Find where the given text appears and provide that cell's center as [X, Y] coordinate. 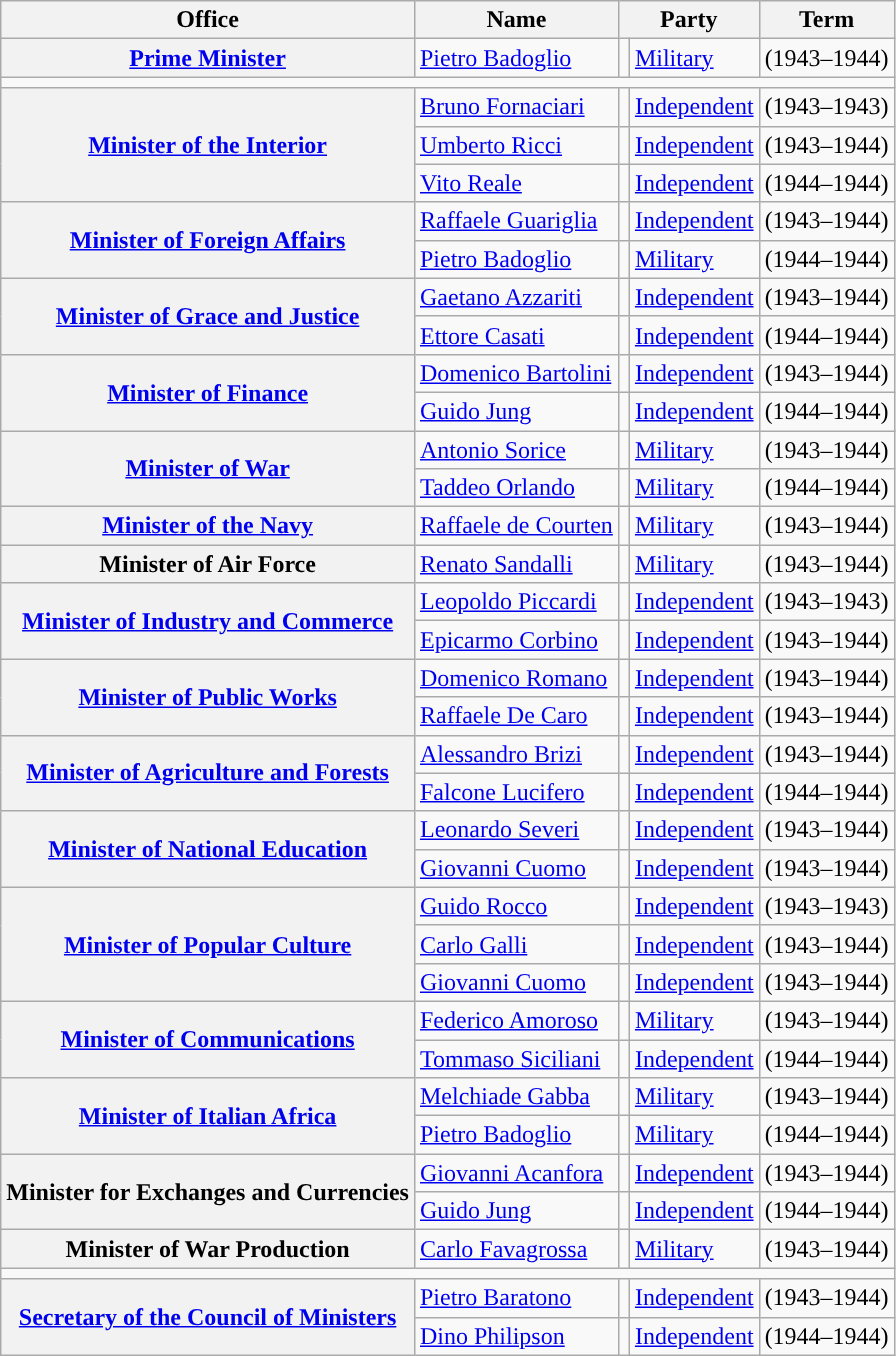
Leopoldo Piccardi [516, 602]
Vito Reale [516, 183]
Antonio Sorice [516, 449]
Minister of War Production [208, 1249]
Epicarmo Corbino [516, 640]
Minister of National Education [208, 849]
Ettore Casati [516, 335]
Raffaele Guariglia [516, 221]
Alessandro Brizi [516, 754]
Renato Sandalli [516, 564]
Dino Philipson [516, 1336]
Minister of Agriculture and Forests [208, 773]
Federico Amoroso [516, 1020]
Minister of the Navy [208, 526]
Domenico Romano [516, 678]
Minister of Grace and Justice [208, 316]
Umberto Ricci [516, 145]
Falcone Lucifero [516, 792]
Guido Rocco [516, 906]
Domenico Bartolini [516, 373]
Raffaele De Caro [516, 716]
Melchiade Gabba [516, 1097]
Leonardo Severi [516, 830]
Secretary of the Council of Ministers [208, 1317]
Office [208, 20]
Bruno Fornaciari [516, 107]
Minister of Italian Africa [208, 1116]
Pietro Baratono [516, 1298]
Name [516, 20]
Minister of Foreign Affairs [208, 240]
Minister for Exchanges and Currencies [208, 1192]
Minister of Popular Culture [208, 944]
Term [826, 20]
Gaetano Azzariti [516, 297]
Tommaso Siciliani [516, 1059]
Minister of Public Works [208, 697]
Minister of Communications [208, 1039]
Minister of Air Force [208, 564]
Party [688, 20]
Raffaele de Courten [516, 526]
Minister of Industry and Commerce [208, 621]
Carlo Favagrossa [516, 1249]
Carlo Galli [516, 944]
Prime Minister [208, 58]
Minister of War [208, 468]
Giovanni Acanfora [516, 1173]
Minister of Finance [208, 392]
Minister of the Interior [208, 145]
Taddeo Orlando [516, 488]
